Return [x, y] of the center of cell containing provided text 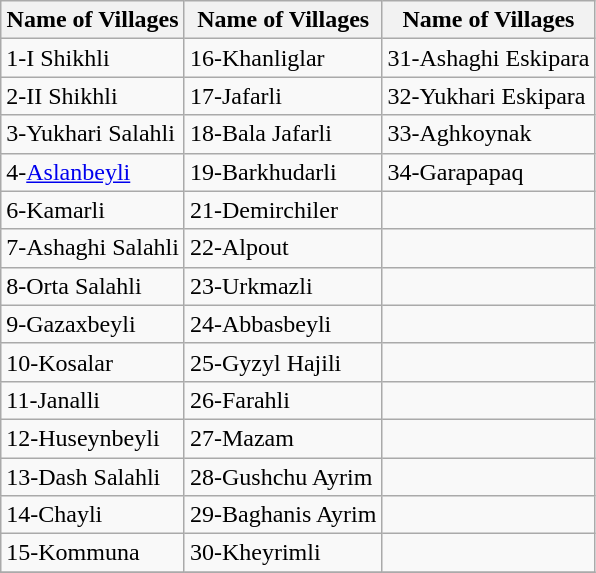
29-Baghanis Ayrim [283, 515]
28-Gushchu Ayrim [283, 477]
1-I Shikhli [93, 58]
32-Yukhari Eskipara [488, 96]
21-Demirchiler [283, 210]
10-Kosalar [93, 362]
4-Aslanbeyli [93, 172]
22-Alpout [283, 248]
17-Jafarli [283, 96]
31-Ashaghi Eskipara [488, 58]
3-Yukhari Salahli [93, 134]
18-Bala Jafarli [283, 134]
25-Gyzyl Hajili [283, 362]
9-Gazaxbeyli [93, 324]
13-Dash Salahli [93, 477]
6-Kamarli [93, 210]
14-Chayli [93, 515]
27-Mazam [283, 438]
11-Janalli [93, 400]
34-Garapapaq [488, 172]
33-Aghkoynak [488, 134]
23-Urkmazli [283, 286]
16-Khanliglar [283, 58]
12-Huseynbeyli [93, 438]
24-Abbasbeyli [283, 324]
15-Kommuna [93, 553]
19-Barkhudarli [283, 172]
30-Kheyrimli [283, 553]
7-Ashaghi Salahli [93, 248]
8-Orta Salahli [93, 286]
26-Farahli [283, 400]
2-II Shikhli [93, 96]
